Pinpoint the cell where the given text exists, returning its (X, Y) midpoint coordinate. 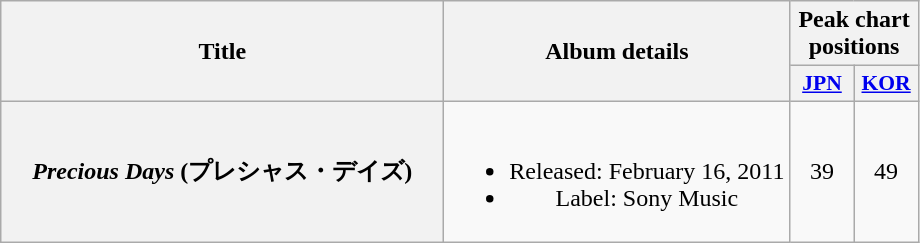
Precious Days (プレシャス・デイズ) (222, 171)
Title (222, 52)
49 (886, 171)
JPN (822, 84)
KOR (886, 84)
Peak chart positions (854, 34)
Album details (617, 52)
39 (822, 171)
Released: February 16, 2011Label: Sony Music (617, 171)
